Provide the [X, Y] coordinate of the cell's center where the given text is located.  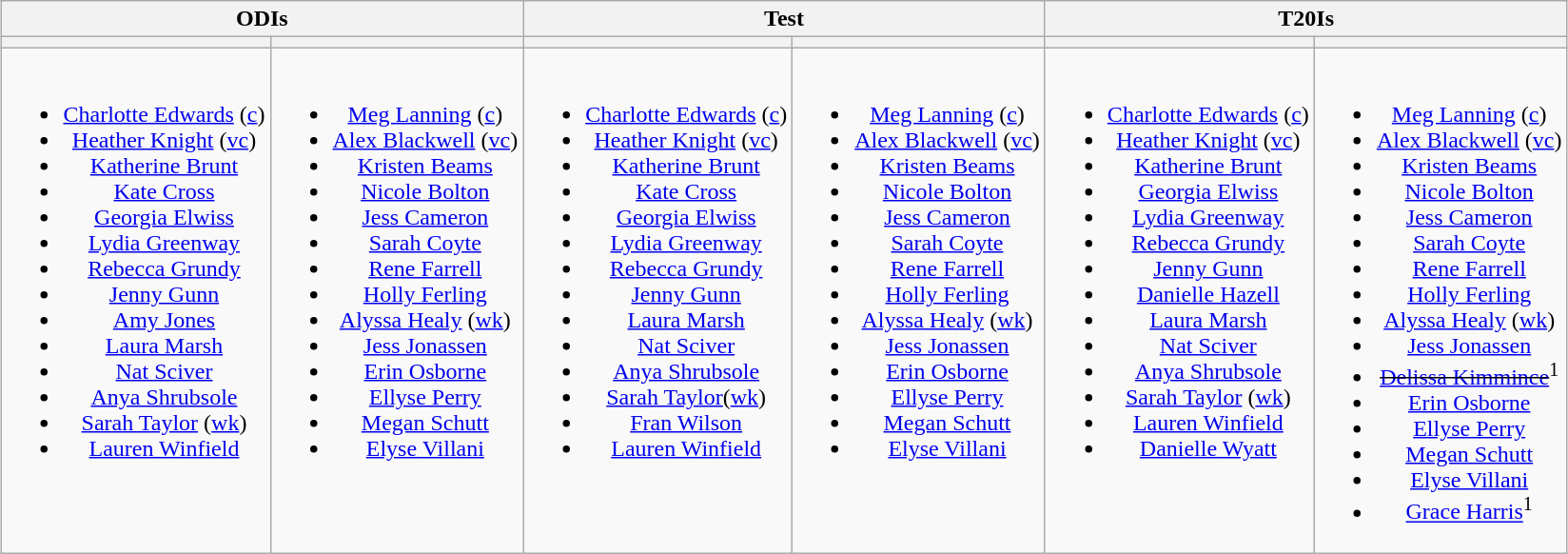
Test [784, 19]
T20Is [1305, 19]
ODIs [263, 19]
